Scan for the cell matching the given text and deliver its [X, Y] coordinate at center. 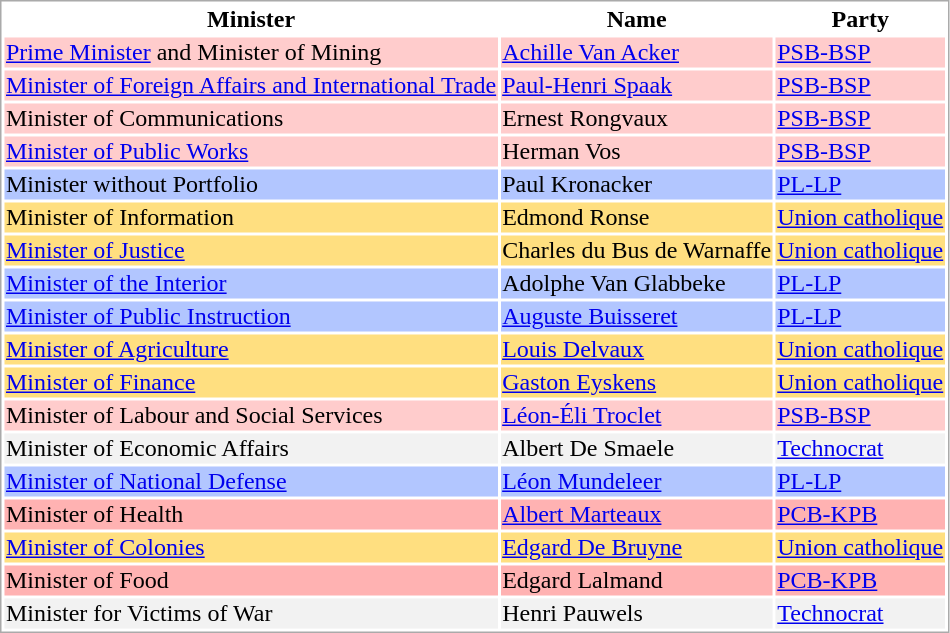
Minister of Finance [250, 383]
Achille Van Acker [637, 53]
Albert De Smaele [637, 449]
Henri Pauwels [637, 613]
Léon-Éli Troclet [637, 415]
Minister of Information [250, 217]
Minister of Labour and Social Services [250, 415]
Louis Delvaux [637, 349]
Minister of Justice [250, 251]
Charles du Bus de Warnaffe [637, 251]
Edgard Lalmand [637, 581]
Minister without Portfolio [250, 185]
Albert Marteaux [637, 515]
Minister of Public Works [250, 151]
Party [860, 19]
Name [637, 19]
Léon Mundeleer [637, 481]
Edmond Ronse [637, 217]
Minister of the Interior [250, 283]
Minister of Public Instruction [250, 317]
Auguste Buisseret [637, 317]
Prime Minister and Minister of Mining [250, 53]
Paul-Henri Spaak [637, 85]
Gaston Eyskens [637, 383]
Minister of Communications [250, 119]
Minister for Victims of War [250, 613]
Minister of National Defense [250, 481]
Minister of Foreign Affairs and International Trade [250, 85]
Minister of Agriculture [250, 349]
Minister of Food [250, 581]
Edgard De Bruyne [637, 547]
Minister of Economic Affairs [250, 449]
Minister [250, 19]
Herman Vos [637, 151]
Minister of Colonies [250, 547]
Adolphe Van Glabbeke [637, 283]
Minister of Health [250, 515]
Ernest Rongvaux [637, 119]
Paul Kronacker [637, 185]
